From the cell containing the given text, extract its center point as (x, y) coordinate. 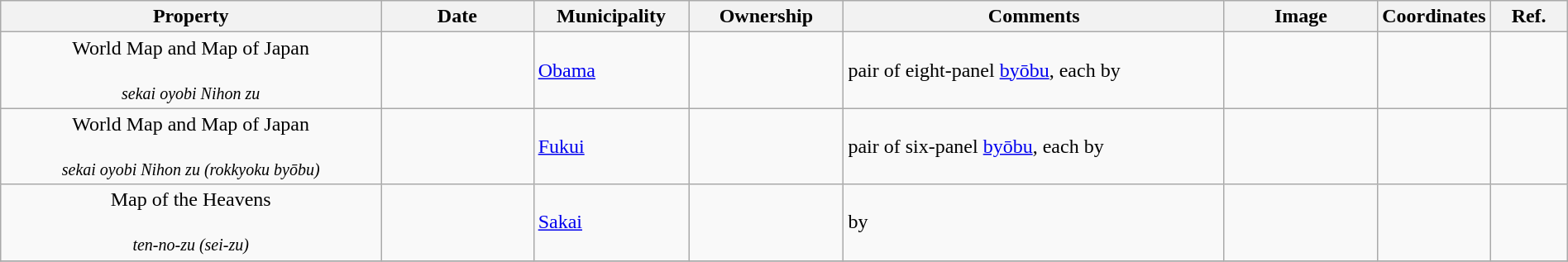
World Map and Map of Japansekai oyobi Nihon zu (191, 70)
Ownership (766, 17)
Image (1300, 17)
Fukui (611, 146)
Date (458, 17)
by (1034, 222)
Map of the Heavensten-no-zu (sei-zu) (191, 222)
pair of eight-panel byōbu, each by (1034, 70)
Obama (611, 70)
Sakai (611, 222)
Coordinates (1434, 17)
Comments (1034, 17)
Municipality (611, 17)
pair of six-panel byōbu, each by (1034, 146)
Property (191, 17)
Ref. (1528, 17)
World Map and Map of Japansekai oyobi Nihon zu (rokkyoku byōbu) (191, 146)
